Detect which cell encompasses the target text, then output its (x, y) center coordinate. 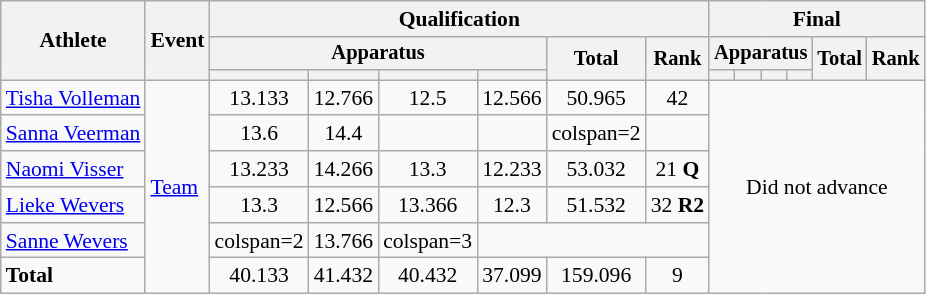
Final (816, 19)
Athlete (74, 40)
13.366 (428, 205)
53.032 (596, 169)
Qualification (460, 19)
37.099 (512, 276)
Naomi Visser (74, 169)
40.432 (428, 276)
41.432 (344, 276)
12.3 (512, 205)
13.6 (260, 134)
21 Q (678, 169)
51.532 (596, 205)
13.766 (344, 241)
12.766 (344, 98)
9 (678, 276)
32 R2 (678, 205)
13.133 (260, 98)
colspan=3 (428, 241)
Event (177, 40)
Did not advance (816, 187)
159.096 (596, 276)
14.266 (344, 169)
Sanna Veerman (74, 134)
Lieke Wevers (74, 205)
12.5 (428, 98)
50.965 (596, 98)
Team (177, 187)
42 (678, 98)
Sanne Wevers (74, 241)
13.233 (260, 169)
12.233 (512, 169)
14.4 (344, 134)
40.133 (260, 276)
Tisha Volleman (74, 98)
